For the text-containing cell, return its midpoint in (x, y) coordinate format. 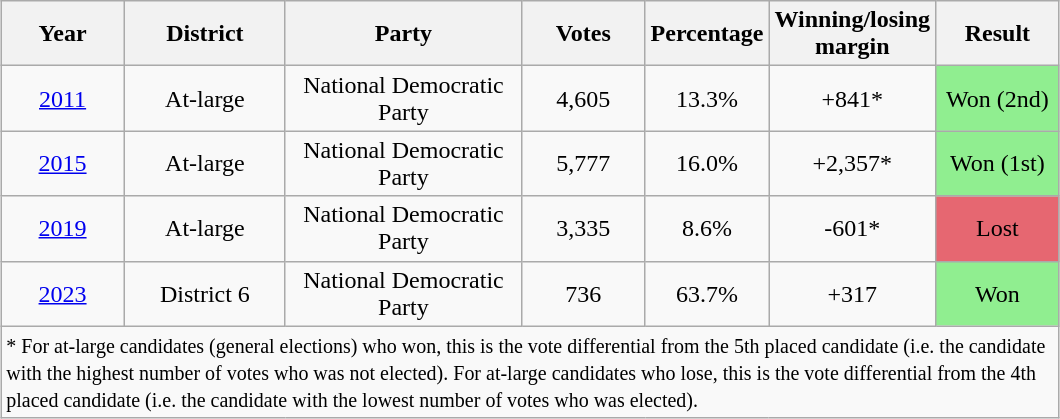
Lost (998, 228)
16.0% (707, 164)
+841* (852, 98)
District 6 (204, 294)
736 (583, 294)
2011 (63, 98)
+2,357* (852, 164)
3,335 (583, 228)
-601* (852, 228)
2015 (63, 164)
District (204, 34)
Votes (583, 34)
63.7% (707, 294)
4,605 (583, 98)
Percentage (707, 34)
Winning/losing margin (852, 34)
5,777 (583, 164)
Won (2nd) (998, 98)
Result (998, 34)
2019 (63, 228)
Won (998, 294)
8.6% (707, 228)
Party (403, 34)
Year (63, 34)
2023 (63, 294)
+317 (852, 294)
13.3% (707, 98)
Won (1st) (998, 164)
